Return [X, Y] of the center of cell containing provided text 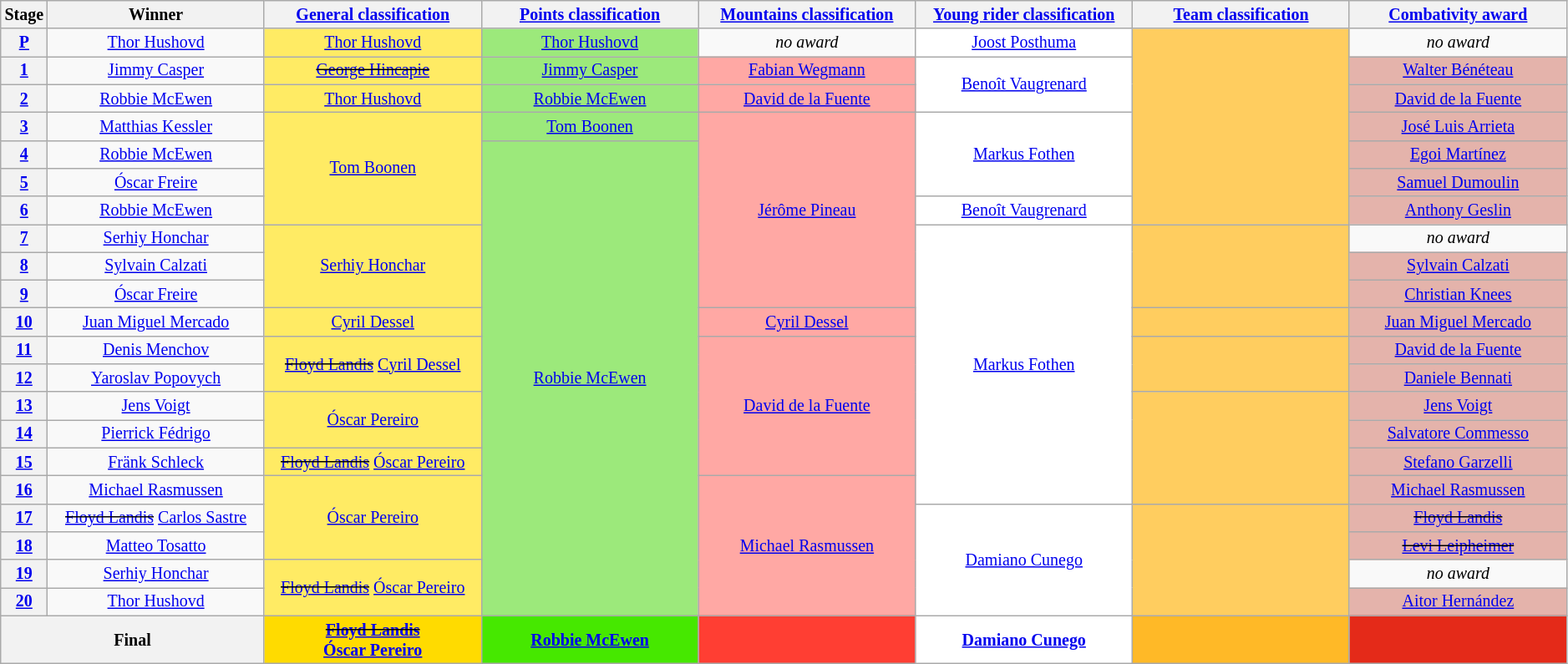
Walter Bénéteau [1458, 70]
Floyd LandisÓscar Pereiro [373, 640]
6 [24, 210]
Christian Knees [1458, 294]
1 [24, 70]
9 [24, 294]
George Hincapie [373, 70]
Winner [155, 15]
Aitor Hernández [1458, 601]
8 [24, 266]
Fränk Schleck [155, 463]
Fabian Wegmann [807, 70]
2 [24, 99]
Floyd Landis Carlos Sastre [155, 518]
17 [24, 518]
Floyd Landis [1458, 518]
Daniele Bennati [1458, 378]
Denis Menchov [155, 351]
Floyd Landis Cyril Dessel [373, 364]
Combativity award [1458, 15]
Salvatore Commesso [1458, 434]
Jérôme Pineau [807, 210]
José Luis Arrieta [1458, 127]
4 [24, 154]
Final [133, 640]
Matthias Kessler [155, 127]
General classification [373, 15]
5 [24, 182]
Matteo Tosatto [155, 546]
12 [24, 378]
Pierrick Fédrigo [155, 434]
14 [24, 434]
15 [24, 463]
Yaroslav Popovych [155, 378]
Team classification [1241, 15]
Joost Posthuma [1024, 43]
Young rider classification [1024, 15]
16 [24, 489]
Levi Leipheimer [1458, 546]
Stefano Garzelli [1458, 463]
13 [24, 406]
20 [24, 601]
Egoi Martínez [1458, 154]
3 [24, 127]
Points classification [590, 15]
P [24, 43]
Anthony Geslin [1458, 210]
Samuel Dumoulin [1458, 182]
19 [24, 573]
18 [24, 546]
7 [24, 239]
11 [24, 351]
10 [24, 322]
Mountains classification [807, 15]
Stage [24, 15]
